Provide the [X, Y] coordinate of the cell's center where the given text is located.  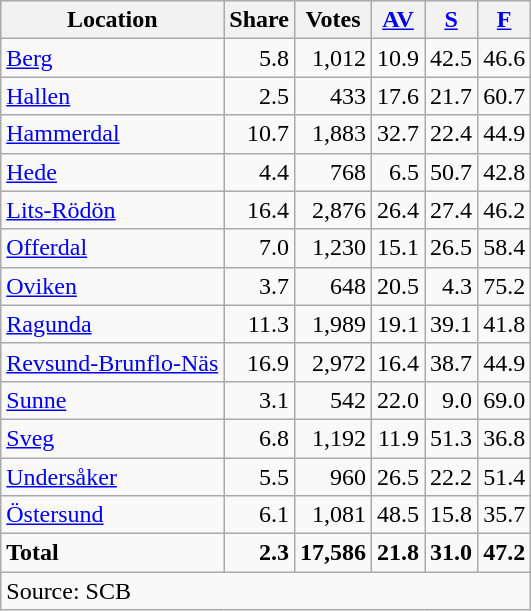
20.5 [398, 286]
5.5 [260, 477]
32.7 [398, 134]
50.7 [452, 172]
38.7 [452, 362]
Votes [332, 20]
17.6 [398, 96]
6.8 [260, 438]
46.2 [504, 210]
Location [112, 20]
19.1 [398, 324]
Östersund [112, 515]
Ragunda [112, 324]
27.4 [452, 210]
Share [260, 20]
22.0 [398, 400]
2,972 [332, 362]
21.8 [398, 553]
15.1 [398, 248]
Lits-Rödön [112, 210]
6.1 [260, 515]
1,192 [332, 438]
58.4 [504, 248]
31.0 [452, 553]
10.7 [260, 134]
5.8 [260, 58]
Offerdal [112, 248]
4.4 [260, 172]
10.9 [398, 58]
Hammerdal [112, 134]
17,586 [332, 553]
41.8 [504, 324]
Hede [112, 172]
7.0 [260, 248]
75.2 [504, 286]
42.8 [504, 172]
11.3 [260, 324]
Total [112, 553]
1,012 [332, 58]
768 [332, 172]
Oviken [112, 286]
2.5 [260, 96]
433 [332, 96]
1,989 [332, 324]
1,230 [332, 248]
69.0 [504, 400]
F [504, 20]
Berg [112, 58]
1,883 [332, 134]
Revsund-Brunflo-Näs [112, 362]
60.7 [504, 96]
2.3 [260, 553]
35.7 [504, 515]
36.8 [504, 438]
11.9 [398, 438]
Hallen [112, 96]
648 [332, 286]
Source: SCB [266, 591]
22.2 [452, 477]
542 [332, 400]
21.7 [452, 96]
51.3 [452, 438]
15.8 [452, 515]
39.1 [452, 324]
26.4 [398, 210]
4.3 [452, 286]
Undersåker [112, 477]
AV [398, 20]
9.0 [452, 400]
16.9 [260, 362]
42.5 [452, 58]
46.6 [504, 58]
3.1 [260, 400]
48.5 [398, 515]
1,081 [332, 515]
6.5 [398, 172]
22.4 [452, 134]
51.4 [504, 477]
3.7 [260, 286]
47.2 [504, 553]
S [452, 20]
2,876 [332, 210]
Sveg [112, 438]
960 [332, 477]
Sunne [112, 400]
